Capture the cell that displays the provided text and extract its (x, y) central coordinate. 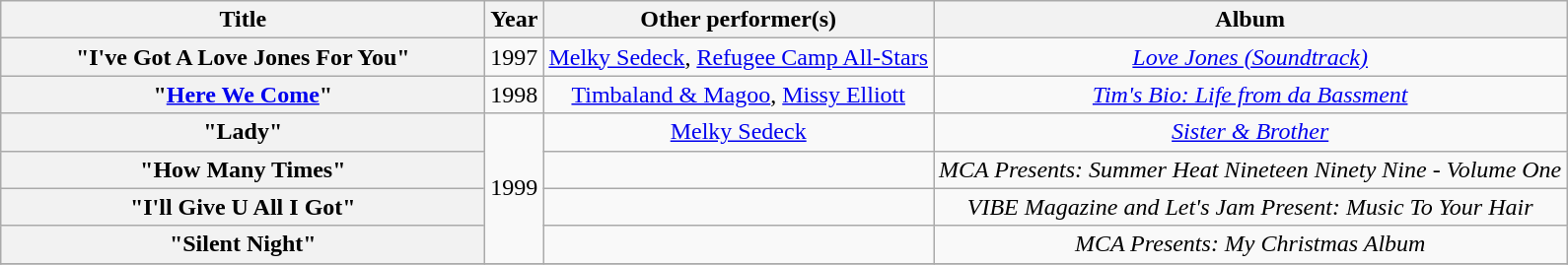
Year (515, 20)
Tim's Bio: Life from da Bassment (1250, 95)
1999 (515, 188)
1998 (515, 95)
1997 (515, 57)
"I'll Give U All I Got" (243, 207)
VIBE Magazine and Let's Jam Present: Music To Your Hair (1250, 207)
Sister & Brother (1250, 132)
Melky Sedeck (739, 132)
MCA Presents: My Christmas Album (1250, 244)
MCA Presents: Summer Heat Nineteen Ninety Nine - Volume One (1250, 169)
Melky Sedeck, Refugee Camp All-Stars (739, 57)
"Lady" (243, 132)
"I've Got A Love Jones For You" (243, 57)
Album (1250, 20)
Love Jones (Soundtrack) (1250, 57)
Title (243, 20)
Timbaland & Magoo, Missy Elliott (739, 95)
Other performer(s) (739, 20)
"Here We Come" (243, 95)
"How Many Times" (243, 169)
"Silent Night" (243, 244)
